Extract the (x, y) coordinate from the center of the cell holding the provided text.  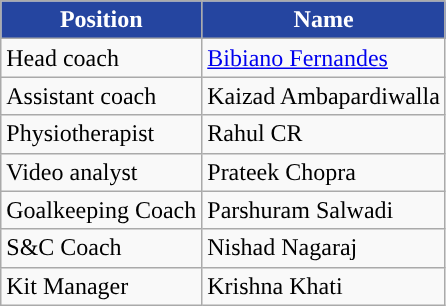
Assistant coach (102, 96)
Head coach (102, 58)
Prateek Chopra (324, 172)
Video analyst (102, 172)
Nishad Nagaraj (324, 248)
Physiotherapist (102, 134)
Name (324, 20)
Kaizad Ambapardiwalla (324, 96)
Bibiano Fernandes (324, 58)
Krishna Khati (324, 286)
S&C Coach (102, 248)
Parshuram Salwadi (324, 210)
Position (102, 20)
Goalkeeping Coach (102, 210)
Rahul CR (324, 134)
Kit Manager (102, 286)
